Determine the [x, y] coordinate at the center of the cell enclosing the given text.  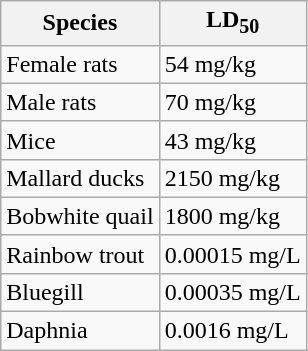
Mallard ducks [80, 178]
2150 mg/kg [232, 178]
LD50 [232, 23]
Bobwhite quail [80, 216]
Species [80, 23]
Daphnia [80, 331]
1800 mg/kg [232, 216]
Mice [80, 140]
54 mg/kg [232, 64]
43 mg/kg [232, 140]
Bluegill [80, 292]
0.00015 mg/L [232, 254]
70 mg/kg [232, 102]
0.0016 mg/L [232, 331]
0.00035 mg/L [232, 292]
Female rats [80, 64]
Rainbow trout [80, 254]
Male rats [80, 102]
